Find where the given text appears and provide that cell's center as [x, y] coordinate. 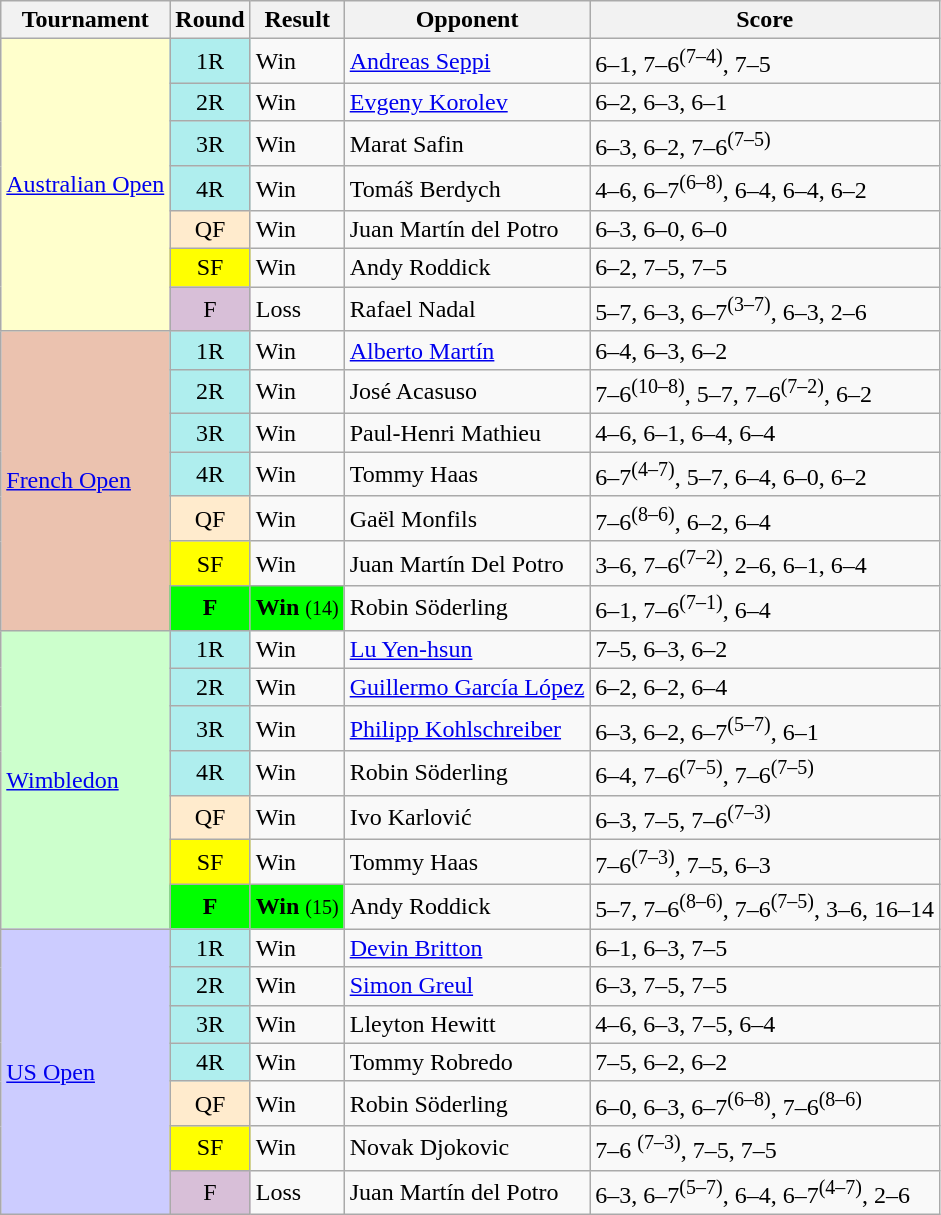
6–3, 7–5, 7–5 [765, 986]
6–1, 6–3, 7–5 [765, 948]
7–5, 6–2, 6–2 [765, 1062]
6–3, 7–5, 7–6(7–3) [765, 818]
Evgeny Korolev [467, 102]
Guillermo García López [467, 687]
US Open [86, 1072]
Tommy Robredo [467, 1062]
6–1, 7–6(7–4), 7–5 [765, 62]
Opponent [467, 20]
6–2, 7–5, 7–5 [765, 268]
6–7(4–7), 5–7, 6–4, 6–0, 6–2 [765, 474]
Novak Djokovic [467, 1148]
6–3, 6–0, 6–0 [765, 230]
French Open [86, 480]
Score [765, 20]
6–3, 6–7(5–7), 6–4, 6–7(4–7), 2–6 [765, 1192]
Simon Greul [467, 986]
Ivo Karlović [467, 818]
6–1, 7–6(7–1), 6–4 [765, 608]
Philipp Kohlschreiber [467, 728]
Australian Open [86, 185]
Win (15) [297, 906]
Wimbledon [86, 780]
6–3, 6–2, 6–7(5–7), 6–1 [765, 728]
5–7, 6–3, 6–7(3–7), 6–3, 2–6 [765, 310]
6–0, 6–3, 6–7(6–8), 7–6(8–6) [765, 1104]
Juan Martín Del Potro [467, 564]
6–3, 6–2, 7–6(7–5) [765, 144]
4–6, 6–1, 6–4, 6–4 [765, 433]
7–6(8–6), 6–2, 6–4 [765, 518]
Round [210, 20]
4–6, 6–3, 7–5, 6–4 [765, 1024]
Rafael Nadal [467, 310]
6–4, 7–6(7–5), 7–6(7–5) [765, 774]
3–6, 7–6(7–2), 2–6, 6–1, 6–4 [765, 564]
6–4, 6–3, 6–2 [765, 350]
7–5, 6–3, 6–2 [765, 649]
7–6(7–3), 7–5, 6–3 [765, 862]
Result [297, 20]
Marat Safin [467, 144]
Tomáš Berdych [467, 188]
Devin Britton [467, 948]
6–2, 6–3, 6–1 [765, 102]
Paul-Henri Mathieu [467, 433]
Lu Yen-hsun [467, 649]
4–6, 6–7(6–8), 6–4, 6–4, 6–2 [765, 188]
Lleyton Hewitt [467, 1024]
Gaël Monfils [467, 518]
Alberto Martín [467, 350]
7–6 (7–3), 7–5, 7–5 [765, 1148]
José Acasuso [467, 392]
Win (14) [297, 608]
Tournament [86, 20]
5–7, 7–6(8–6), 7–6(7–5), 3–6, 16–14 [765, 906]
7–6(10–8), 5–7, 7–6(7–2), 6–2 [765, 392]
Andreas Seppi [467, 62]
6–2, 6–2, 6–4 [765, 687]
